Determine the [X, Y] coordinate at the center of the cell enclosing the given text.  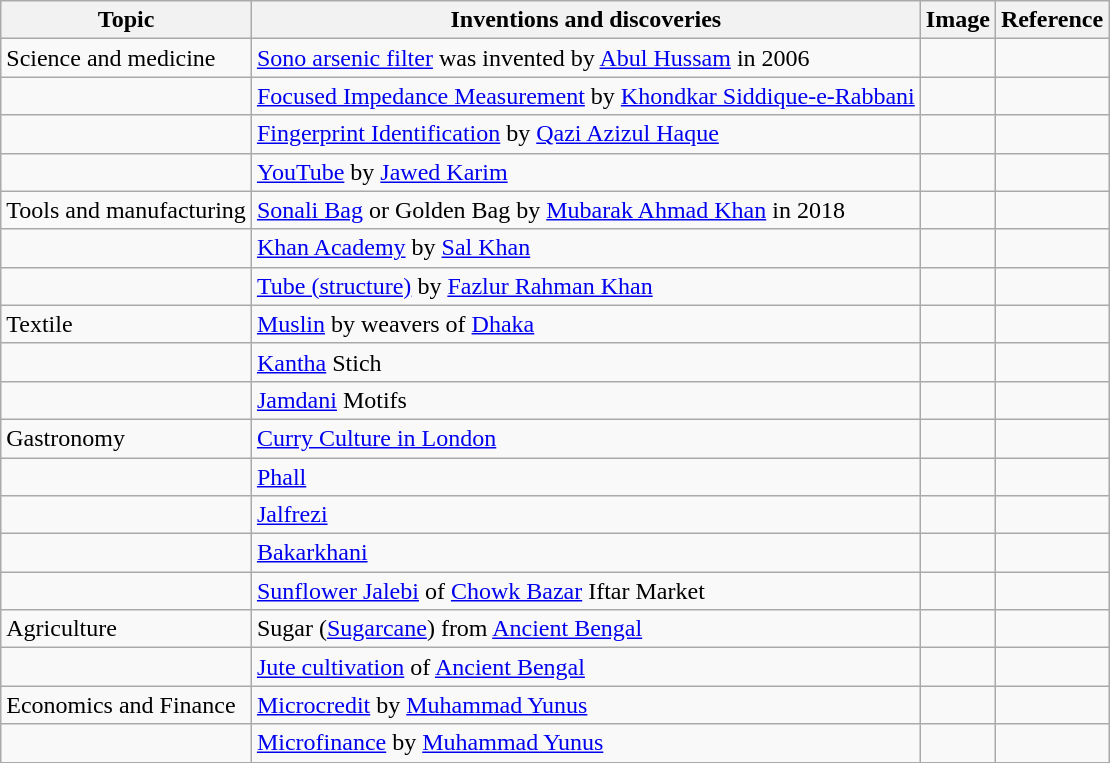
Fingerprint Identification by Qazi Azizul Haque [586, 134]
Microcredit by Muhammad Yunus [586, 705]
Sunflower Jalebi of Chowk Bazar Iftar Market [586, 591]
Focused Impedance Measurement by Khondkar Siddique-e-Rabbani [586, 96]
Inventions and discoveries [586, 20]
Textile [126, 324]
Sono arsenic filter was invented by Abul Hussam in 2006 [586, 58]
Tools and manufacturing [126, 210]
Bakarkhani [586, 553]
Microfinance by Muhammad Yunus [586, 743]
Economics and Finance [126, 705]
Image [958, 20]
Sugar (Sugarcane) from Ancient Bengal [586, 629]
Jalfrezi [586, 515]
Khan Academy by Sal Khan [586, 248]
Curry Culture in London [586, 438]
Kantha Stich [586, 362]
Gastronomy [126, 438]
Agriculture [126, 629]
Science and medicine [126, 58]
Phall [586, 477]
Jute cultivation of Ancient Bengal [586, 667]
YouTube by Jawed Karim [586, 172]
Sonali Bag or Golden Bag by Mubarak Ahmad Khan in 2018 [586, 210]
Topic [126, 20]
Reference [1052, 20]
Jamdani Motifs [586, 400]
Tube (structure) by Fazlur Rahman Khan [586, 286]
Muslin by weavers of Dhaka [586, 324]
